Capture the cell that displays the provided text and extract its [x, y] central coordinate. 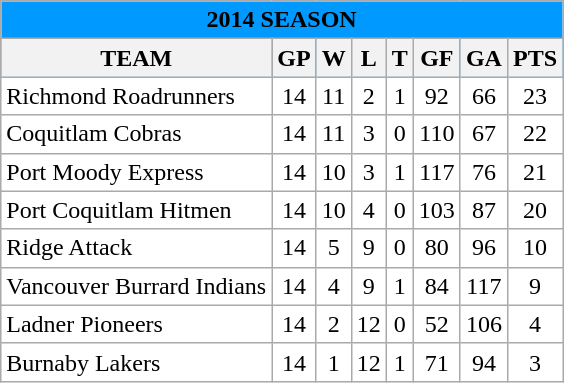
67 [484, 134]
Port Moody Express [136, 172]
87 [484, 210]
52 [436, 324]
Ridge Attack [136, 248]
21 [534, 172]
80 [436, 248]
Ladner Pioneers [136, 324]
94 [484, 362]
66 [484, 96]
20 [534, 210]
Vancouver Burrard Indians [136, 286]
92 [436, 96]
T [400, 58]
84 [436, 286]
22 [534, 134]
W [334, 58]
76 [484, 172]
71 [436, 362]
2014 SEASON [282, 20]
96 [484, 248]
L [368, 58]
TEAM [136, 58]
Coquitlam Cobras [136, 134]
GA [484, 58]
5 [334, 248]
Richmond Roadrunners [136, 96]
106 [484, 324]
PTS [534, 58]
23 [534, 96]
110 [436, 134]
GP [294, 58]
Burnaby Lakers [136, 362]
Port Coquitlam Hitmen [136, 210]
103 [436, 210]
GF [436, 58]
